Search for the cell housing the specified text and yield its (X, Y) center coordinate. 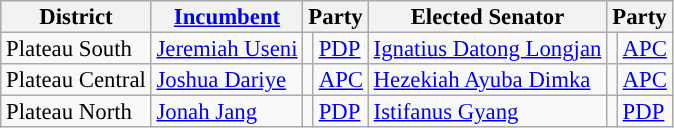
Plateau Central (76, 80)
Incumbent (227, 17)
Plateau North (76, 112)
Elected Senator (487, 17)
District (76, 17)
Hezekiah Ayuba Dimka (487, 80)
Ignatius Datong Longjan (487, 49)
Joshua Dariye (227, 80)
Jeremiah Useni (227, 49)
Jonah Jang (227, 112)
Istifanus Gyang (487, 112)
Plateau South (76, 49)
